Locate the cell with the specified text and output its (X, Y) center coordinate. 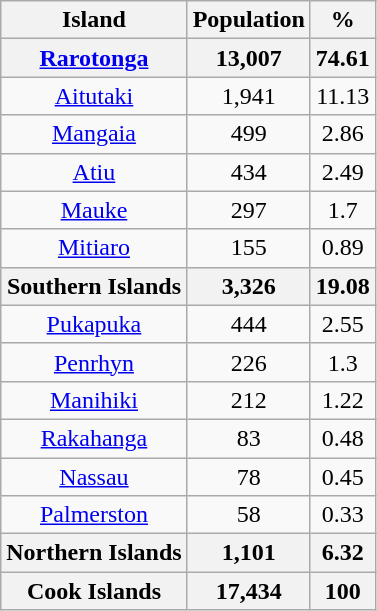
17,434 (248, 591)
Northern Islands (94, 553)
6.32 (342, 553)
1.22 (342, 400)
226 (248, 362)
3,326 (248, 286)
Mangaia (94, 134)
2.55 (342, 324)
1.3 (342, 362)
Nassau (94, 477)
19.08 (342, 286)
% (342, 20)
Atiu (94, 172)
499 (248, 134)
0.48 (342, 438)
0.33 (342, 515)
Rarotonga (94, 58)
100 (342, 591)
0.89 (342, 248)
11.13 (342, 96)
Cook Islands (94, 591)
Mauke (94, 210)
434 (248, 172)
Mitiaro (94, 248)
1,941 (248, 96)
0.45 (342, 477)
155 (248, 248)
78 (248, 477)
13,007 (248, 58)
Southern Islands (94, 286)
Palmerston (94, 515)
444 (248, 324)
Aitutaki (94, 96)
1.7 (342, 210)
297 (248, 210)
Manihiki (94, 400)
212 (248, 400)
83 (248, 438)
2.49 (342, 172)
1,101 (248, 553)
58 (248, 515)
2.86 (342, 134)
Population (248, 20)
Pukapuka (94, 324)
Rakahanga (94, 438)
Penrhyn (94, 362)
Island (94, 20)
74.61 (342, 58)
